Return [X, Y] of the center of cell containing provided text 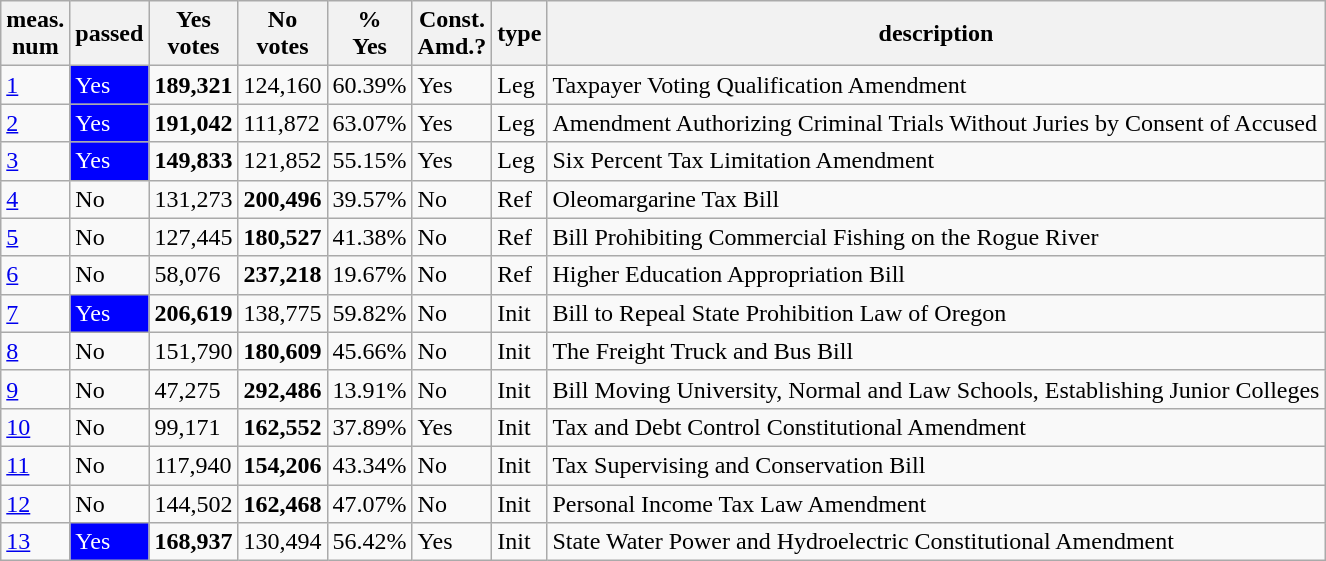
8 [36, 351]
passed [110, 34]
130,494 [282, 542]
131,273 [194, 199]
151,790 [194, 351]
Personal Income Tax Law Amendment [936, 503]
63.07% [370, 123]
191,042 [194, 123]
168,937 [194, 542]
99,171 [194, 427]
60.39% [370, 85]
162,552 [282, 427]
154,206 [282, 465]
59.82% [370, 313]
127,445 [194, 237]
10 [36, 427]
43.34% [370, 465]
Taxpayer Voting Qualification Amendment [936, 85]
138,775 [282, 313]
4 [36, 199]
292,486 [282, 389]
55.15% [370, 161]
Bill Prohibiting Commercial Fishing on the Rogue River [936, 237]
47,275 [194, 389]
meas.num [36, 34]
58,076 [194, 275]
7 [36, 313]
3 [36, 161]
Const.Amd.? [452, 34]
9 [36, 389]
144,502 [194, 503]
5 [36, 237]
117,940 [194, 465]
Novotes [282, 34]
111,872 [282, 123]
Six Percent Tax Limitation Amendment [936, 161]
121,852 [282, 161]
2 [36, 123]
149,833 [194, 161]
11 [36, 465]
Tax Supervising and Conservation Bill [936, 465]
type [520, 34]
6 [36, 275]
%Yes [370, 34]
200,496 [282, 199]
13.91% [370, 389]
description [936, 34]
180,527 [282, 237]
State Water Power and Hydroelectric Constitutional Amendment [936, 542]
180,609 [282, 351]
Higher Education Appropriation Bill [936, 275]
Amendment Authorizing Criminal Trials Without Juries by Consent of Accused [936, 123]
124,160 [282, 85]
Oleomargarine Tax Bill [936, 199]
37.89% [370, 427]
Tax and Debt Control Constitutional Amendment [936, 427]
19.67% [370, 275]
13 [36, 542]
47.07% [370, 503]
206,619 [194, 313]
189,321 [194, 85]
162,468 [282, 503]
Bill Moving University, Normal and Law Schools, Establishing Junior Colleges [936, 389]
The Freight Truck and Bus Bill [936, 351]
56.42% [370, 542]
Bill to Repeal State Prohibition Law of Oregon [936, 313]
41.38% [370, 237]
Yesvotes [194, 34]
45.66% [370, 351]
1 [36, 85]
237,218 [282, 275]
12 [36, 503]
39.57% [370, 199]
